Provide the [X, Y] coordinate of the cell's center where the given text is located.  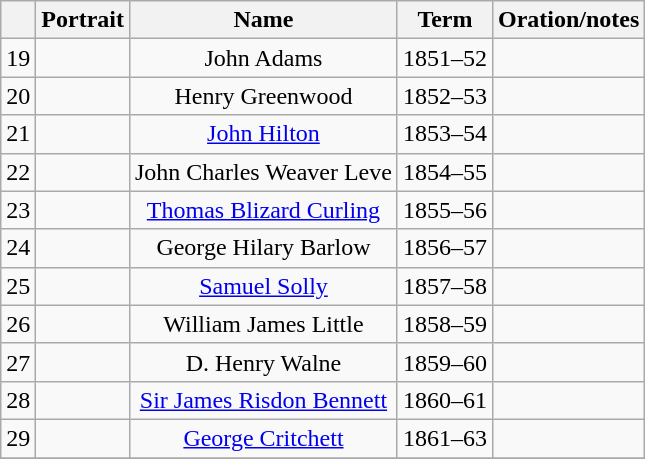
23 [18, 210]
1853–54 [444, 134]
27 [18, 362]
1861–63 [444, 438]
20 [18, 96]
29 [18, 438]
1851–52 [444, 58]
Portrait [83, 20]
1859–60 [444, 362]
Samuel Solly [263, 286]
21 [18, 134]
1852–53 [444, 96]
1856–57 [444, 248]
John Hilton [263, 134]
D. Henry Walne [263, 362]
Term [444, 20]
26 [18, 324]
19 [18, 58]
1860–61 [444, 400]
24 [18, 248]
1854–55 [444, 172]
William James Little [263, 324]
John Charles Weaver Leve [263, 172]
Henry Greenwood [263, 96]
25 [18, 286]
George Critchett [263, 438]
22 [18, 172]
1855–56 [444, 210]
George Hilary Barlow [263, 248]
Name [263, 20]
28 [18, 400]
John Adams [263, 58]
Thomas Blizard Curling [263, 210]
1858–59 [444, 324]
Sir James Risdon Bennett [263, 400]
1857–58 [444, 286]
Oration/notes [568, 20]
